Detect which cell encompasses the target text, then output its (X, Y) center coordinate. 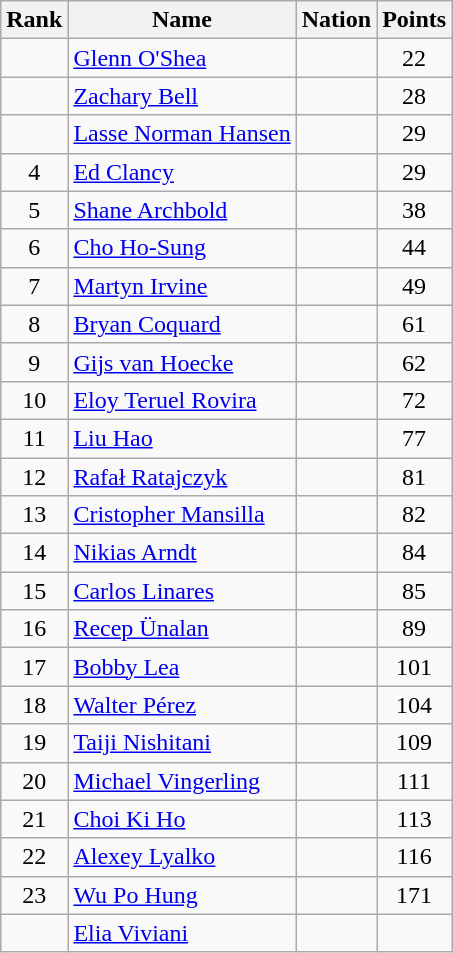
113 (414, 819)
Ed Clancy (182, 172)
Rafał Ratajczyk (182, 477)
16 (34, 629)
Rank (34, 20)
11 (34, 438)
Eloy Teruel Rovira (182, 400)
Nation (336, 20)
Lasse Norman Hansen (182, 134)
21 (34, 819)
Bobby Lea (182, 667)
171 (414, 895)
38 (414, 210)
Glenn O'Shea (182, 58)
109 (414, 743)
Nikias Arndt (182, 553)
101 (414, 667)
Gijs van Hoecke (182, 362)
Taiji Nishitani (182, 743)
Bryan Coquard (182, 324)
Name (182, 20)
Cho Ho-Sung (182, 248)
111 (414, 781)
8 (34, 324)
Walter Pérez (182, 705)
Alexey Lyalko (182, 857)
85 (414, 591)
23 (34, 895)
12 (34, 477)
61 (414, 324)
Liu Hao (182, 438)
Wu Po Hung (182, 895)
44 (414, 248)
14 (34, 553)
19 (34, 743)
82 (414, 515)
20 (34, 781)
6 (34, 248)
17 (34, 667)
72 (414, 400)
28 (414, 96)
77 (414, 438)
Cristopher Mansilla (182, 515)
18 (34, 705)
Zachary Bell (182, 96)
Choi Ki Ho (182, 819)
13 (34, 515)
Carlos Linares (182, 591)
Elia Viviani (182, 933)
84 (414, 553)
5 (34, 210)
89 (414, 629)
4 (34, 172)
81 (414, 477)
7 (34, 286)
104 (414, 705)
9 (34, 362)
10 (34, 400)
116 (414, 857)
62 (414, 362)
Recep Ünalan (182, 629)
Michael Vingerling (182, 781)
Shane Archbold (182, 210)
Martyn Irvine (182, 286)
15 (34, 591)
Points (414, 20)
49 (414, 286)
